Output the [x, y] coordinate of the center of the cell containing the given text.  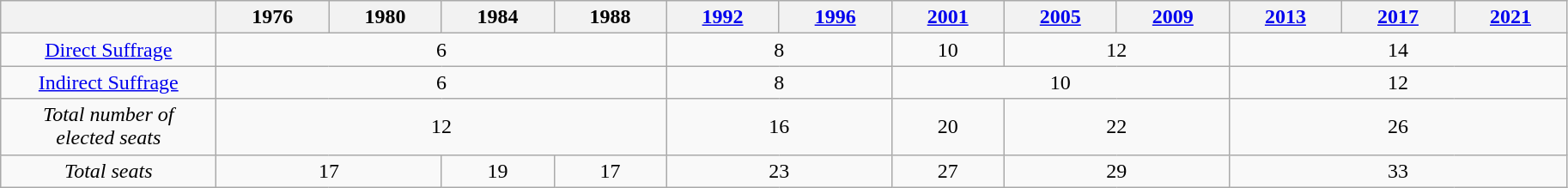
1980 [385, 17]
1988 [610, 17]
2017 [1398, 17]
1984 [498, 17]
1976 [273, 17]
19 [498, 171]
2009 [1173, 17]
2005 [1060, 17]
Total number of elected seats [108, 127]
20 [948, 127]
22 [1116, 127]
33 [1398, 171]
2013 [1285, 17]
29 [1116, 171]
16 [779, 127]
Direct Suffrage [108, 50]
2021 [1511, 17]
14 [1398, 50]
27 [948, 171]
2001 [948, 17]
Total seats [108, 171]
1996 [835, 17]
23 [779, 171]
26 [1398, 127]
Indirect Suffrage [108, 82]
1992 [723, 17]
